Scan for the cell matching the given text and deliver its (x, y) coordinate at center. 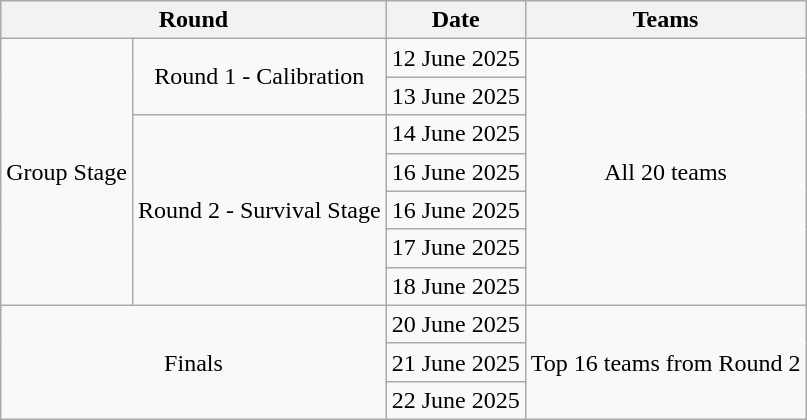
17 June 2025 (456, 248)
Round 1 - Calibration (259, 77)
Group Stage (67, 172)
Round (194, 20)
All 20 teams (666, 172)
18 June 2025 (456, 286)
Teams (666, 20)
12 June 2025 (456, 58)
20 June 2025 (456, 324)
Top 16 teams from Round 2 (666, 362)
Round 2 - Survival Stage (259, 210)
22 June 2025 (456, 400)
14 June 2025 (456, 134)
Finals (194, 362)
Date (456, 20)
21 June 2025 (456, 362)
13 June 2025 (456, 96)
